Identify which cell holds the provided text, then report its [x, y] central coordinate. 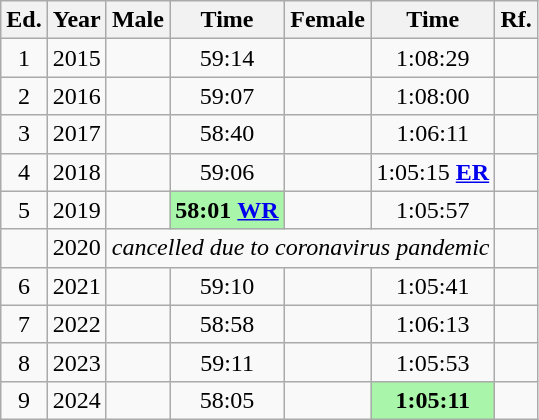
7 [24, 324]
1:06:11 [433, 134]
58:40 [228, 134]
2024 [76, 400]
4 [24, 172]
2023 [76, 362]
Male [138, 20]
1:06:13 [433, 324]
2022 [76, 324]
1:05:57 [433, 210]
1 [24, 58]
1:08:00 [433, 96]
Ed. [24, 20]
2021 [76, 286]
cancelled due to coronavirus pandemic [300, 248]
59:11 [228, 362]
59:14 [228, 58]
58:05 [228, 400]
Year [76, 20]
1:05:11 [433, 400]
1:05:53 [433, 362]
1:05:41 [433, 286]
2020 [76, 248]
2017 [76, 134]
9 [24, 400]
59:07 [228, 96]
3 [24, 134]
1:08:29 [433, 58]
6 [24, 286]
2016 [76, 96]
59:10 [228, 286]
58:01 WR [228, 210]
Rf. [516, 20]
58:58 [228, 324]
2018 [76, 172]
59:06 [228, 172]
8 [24, 362]
Female [328, 20]
2019 [76, 210]
1:05:15 ER [433, 172]
5 [24, 210]
2 [24, 96]
2015 [76, 58]
